Provide the (x, y) coordinate of the cell's center where the given text is located.  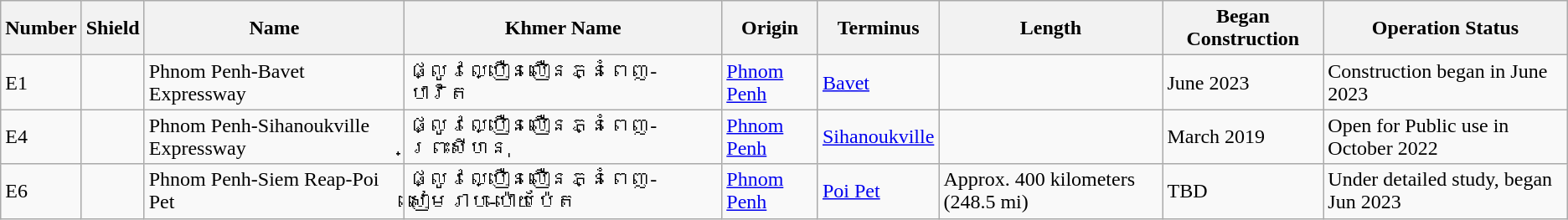
Length (1050, 28)
ផ្លូវល្បឿនលឿនភ្នំពេញ-ព្រះសីហនុ (563, 137)
March 2019 (1243, 137)
Approx. 400 kilometers (248.5 mi) (1050, 191)
Khmer Name (563, 28)
TBD (1243, 191)
ផ្លូវល្បឿនលឿនភ្នំពេញ-សៀមរាប-ប៉ោយប៉ែត (563, 191)
Phnom Penh-Bavet Expressway (275, 82)
Number (41, 28)
Phnom Penh-Siem Reap-Poi Pet (275, 191)
Poi Pet (878, 191)
Under detailed study, began Jun 2023 (1446, 191)
Origin (771, 28)
Began Construction (1243, 28)
Operation Status (1446, 28)
June 2023 (1243, 82)
Sihanoukville (878, 137)
E1 (41, 82)
Shield (112, 28)
E4 (41, 137)
Bavet (878, 82)
Construction began in June 2023 (1446, 82)
E6 (41, 191)
Terminus (878, 28)
ផ្លូវល្បឿនលឿនភ្នំពេញ-បាវិត (563, 82)
Phnom Penh-Sihanoukville Expressway (275, 137)
Name (275, 28)
Open for Public use in October 2022 (1446, 137)
